Determine the [x, y] coordinate at the center of the cell enclosing the given text.  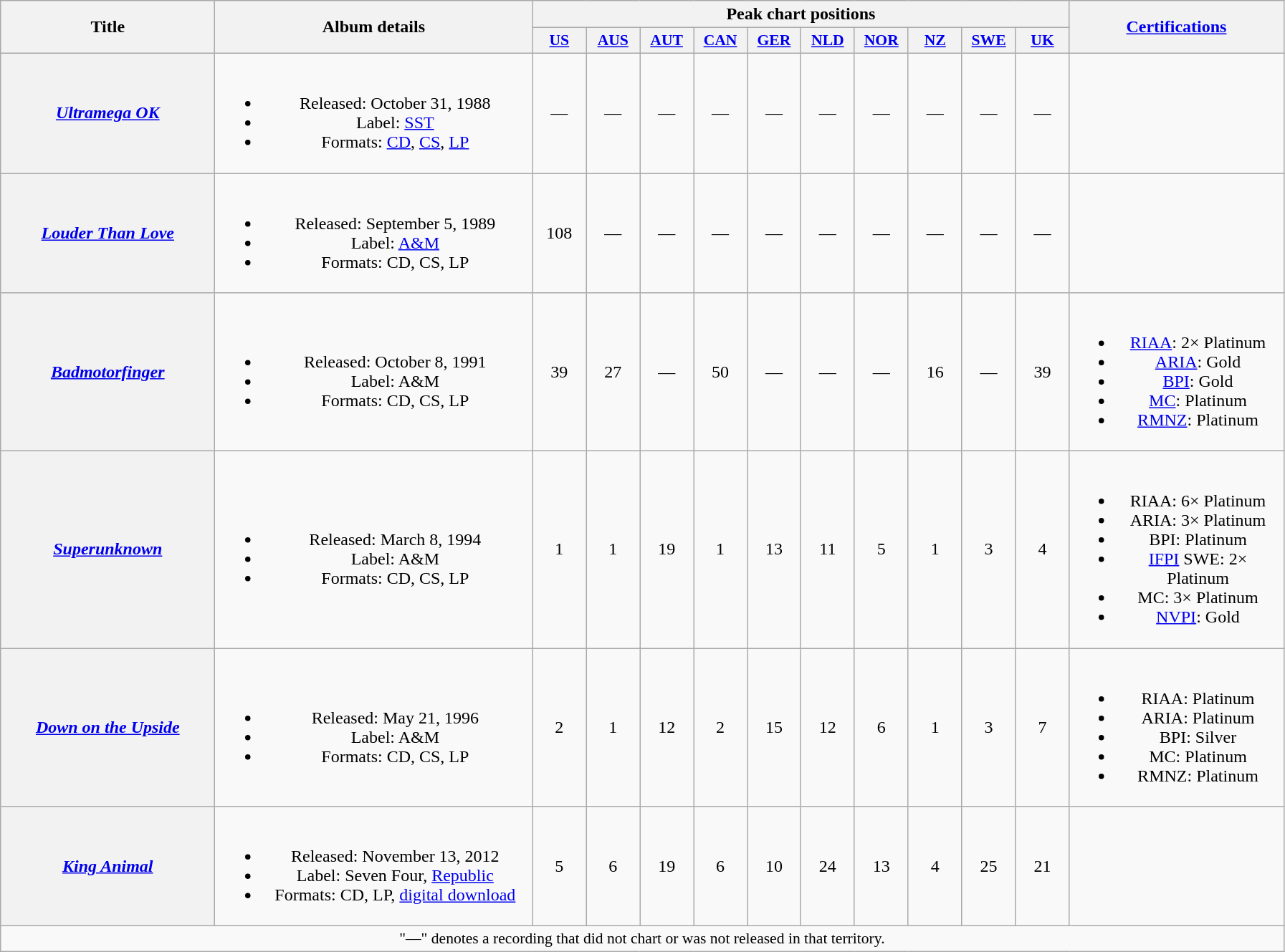
50 [721, 372]
Ultramega OK [108, 113]
CAN [721, 41]
Album details [374, 27]
RIAA: 6× PlatinumARIA: 3× PlatinumBPI: PlatinumIFPI SWE: 2× PlatinumMC: 3× PlatinumNVPI: Gold [1177, 550]
Released: May 21, 1996Label: A&MFormats: CD, CS, LP [374, 728]
Title [108, 27]
AUS [613, 41]
15 [774, 728]
Down on the Upside [108, 728]
Released: October 8, 1991Label: A&MFormats: CD, CS, LP [374, 372]
24 [827, 867]
Superunknown [108, 550]
RIAA: PlatinumARIA: PlatinumBPI: SilverMC: PlatinumRMNZ: Platinum [1177, 728]
Released: September 5, 1989Label: A&MFormats: CD, CS, LP [374, 234]
Released: November 13, 2012Label: Seven Four, RepublicFormats: CD, LP, digital download [374, 867]
NZ [935, 41]
25 [989, 867]
16 [935, 372]
NLD [827, 41]
7 [1042, 728]
UK [1042, 41]
Released: March 8, 1994Label: A&MFormats: CD, CS, LP [374, 550]
108 [559, 234]
AUT [667, 41]
21 [1042, 867]
Released: October 31, 1988Label: SSTFormats: CD, CS, LP [374, 113]
SWE [989, 41]
10 [774, 867]
Certifications [1177, 27]
GER [774, 41]
US [559, 41]
Louder Than Love [108, 234]
Badmotorfinger [108, 372]
RIAA: 2× PlatinumARIA: GoldBPI: GoldMC: PlatinumRMNZ: Platinum [1177, 372]
King Animal [108, 867]
27 [613, 372]
"—" denotes a recording that did not chart or was not released in that territory. [642, 939]
NOR [882, 41]
Peak chart positions [801, 14]
11 [827, 550]
